Scan for the cell matching the given text and deliver its (X, Y) coordinate at center. 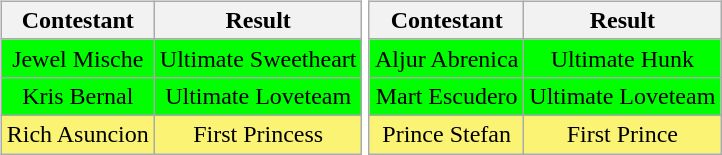
First Prince (622, 134)
Mart Escudero (446, 96)
Kris Bernal (78, 96)
Prince Stefan (446, 134)
Aljur Abrenica (446, 58)
Ultimate Hunk (622, 58)
Rich Asuncion (78, 134)
Ultimate Sweetheart (258, 58)
First Princess (258, 134)
Jewel Mische (78, 58)
